Return the [X, Y] coordinate for the center point of the cell that contains the specified text.  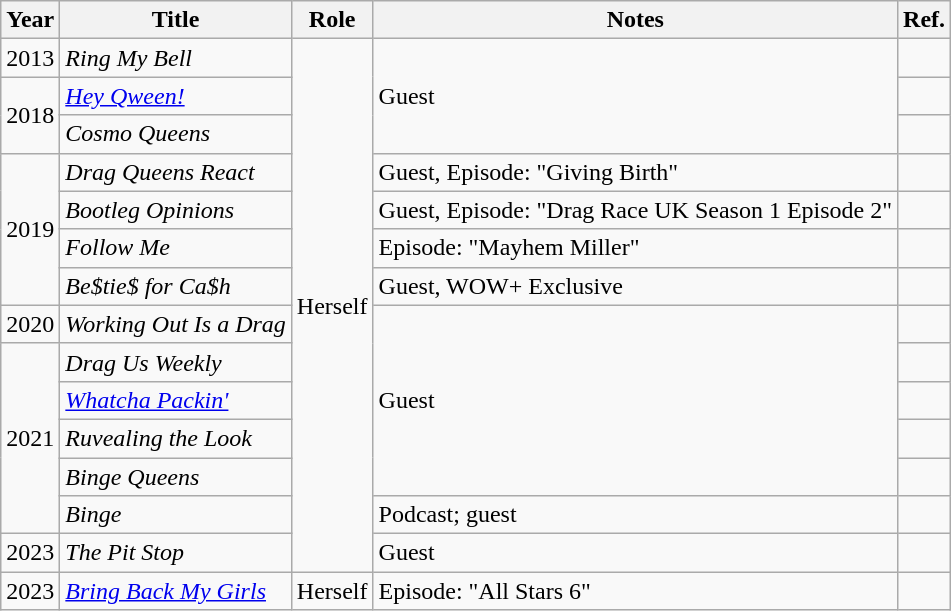
Ruvealing the Look [176, 438]
2013 [30, 58]
Working Out Is a Drag [176, 324]
Year [30, 20]
Title [176, 20]
Drag Queens React [176, 172]
2019 [30, 229]
Be$tie$ for Ca$h [176, 286]
Drag Us Weekly [176, 362]
2018 [30, 115]
Ref. [924, 20]
Bootleg Opinions [176, 210]
Whatcha Packin' [176, 400]
Binge Queens [176, 477]
Notes [636, 20]
Guest, WOW+ Exclusive [636, 286]
Podcast; guest [636, 515]
Episode: "Mayhem Miller" [636, 248]
Role [332, 20]
Binge [176, 515]
Follow Me [176, 248]
Cosmo Queens [176, 134]
Guest, Episode: "Giving Birth" [636, 172]
Bring Back My Girls [176, 591]
2021 [30, 438]
Guest, Episode: "Drag Race UK Season 1 Episode 2" [636, 210]
Ring My Bell [176, 58]
Hey Qween! [176, 96]
2020 [30, 324]
The Pit Stop [176, 553]
Episode: "All Stars 6" [636, 591]
